Locate the cell with the specified text and output its [x, y] center coordinate. 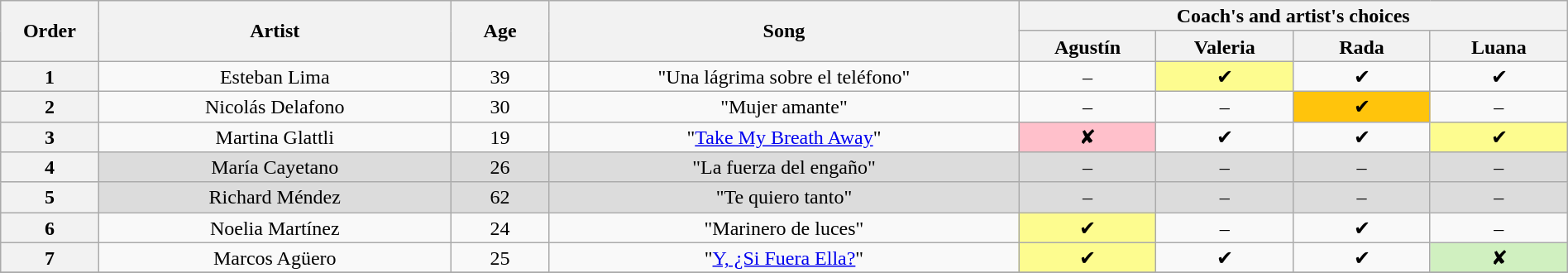
María Cayetano [275, 167]
"Take My Breath Away" [784, 137]
Valeria [1225, 46]
25 [500, 258]
1 [50, 76]
Luana [1499, 46]
39 [500, 76]
Agustín [1088, 46]
Song [784, 31]
Order [50, 31]
"Marinero de luces" [784, 228]
6 [50, 228]
3 [50, 137]
62 [500, 197]
"Te quiero tanto" [784, 197]
"La fuerza del engaño" [784, 167]
Marcos Agüero [275, 258]
"Y, ¿Si Fuera Ella?" [784, 258]
30 [500, 106]
Nicolás Delafono [275, 106]
Rada [1362, 46]
Esteban Lima [275, 76]
2 [50, 106]
26 [500, 167]
Martina Glattli [275, 137]
Artist [275, 31]
5 [50, 197]
4 [50, 167]
"Mujer amante" [784, 106]
7 [50, 258]
Richard Méndez [275, 197]
Coach's and artist's choices [1293, 17]
19 [500, 137]
Noelia Martínez [275, 228]
"Una lágrima sobre el teléfono" [784, 76]
24 [500, 228]
Age [500, 31]
